Search for the cell housing the specified text and yield its (x, y) center coordinate. 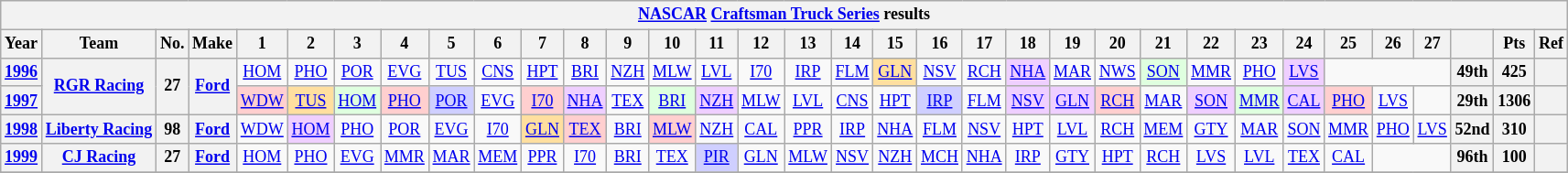
20 (1117, 44)
4 (405, 44)
17 (984, 44)
7 (543, 44)
RGR Racing (99, 86)
310 (1514, 128)
MCH (940, 157)
11 (717, 44)
12 (762, 44)
13 (807, 44)
1306 (1514, 101)
22 (1212, 44)
NWS (1117, 71)
100 (1514, 157)
425 (1514, 71)
26 (1393, 44)
10 (672, 44)
25 (1349, 44)
Make (212, 44)
5 (451, 44)
3 (357, 44)
Liberty Racing (99, 128)
14 (852, 44)
Year (22, 44)
1998 (22, 128)
18 (1028, 44)
15 (895, 44)
PIR (717, 157)
21 (1163, 44)
1996 (22, 71)
9 (628, 44)
98 (172, 128)
96th (1472, 157)
1 (262, 44)
24 (1303, 44)
2 (311, 44)
23 (1260, 44)
1997 (22, 101)
CJ Racing (99, 157)
Ref (1552, 44)
16 (940, 44)
6 (498, 44)
52nd (1472, 128)
19 (1073, 44)
NASCAR Craftsman Truck Series results (784, 15)
49th (1472, 71)
Team (99, 44)
No. (172, 44)
8 (585, 44)
1999 (22, 157)
Pts (1514, 44)
29th (1472, 101)
